Provide the [x, y] coordinate of the cell's center where the given text is located.  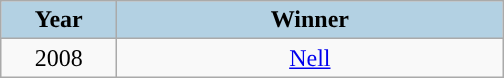
Nell [310, 58]
2008 [59, 58]
Year [59, 20]
Winner [310, 20]
